Output the [x, y] coordinate of the center of the cell containing the given text.  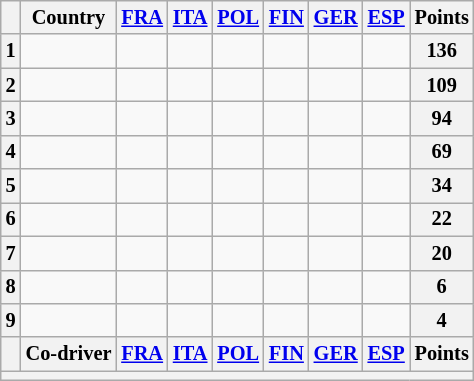
5 [11, 186]
Country [69, 17]
7 [11, 253]
3 [11, 118]
109 [442, 85]
9 [11, 320]
94 [442, 118]
34 [442, 186]
2 [11, 85]
22 [442, 219]
20 [442, 253]
136 [442, 51]
69 [442, 152]
1 [11, 51]
8 [11, 287]
Co-driver [69, 354]
